Output the (X, Y) coordinate of the center of the cell containing the given text.  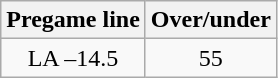
LA –14.5 (74, 58)
Pregame line (74, 20)
Over/under (210, 20)
55 (210, 58)
